Return [X, Y] of the center of cell containing provided text 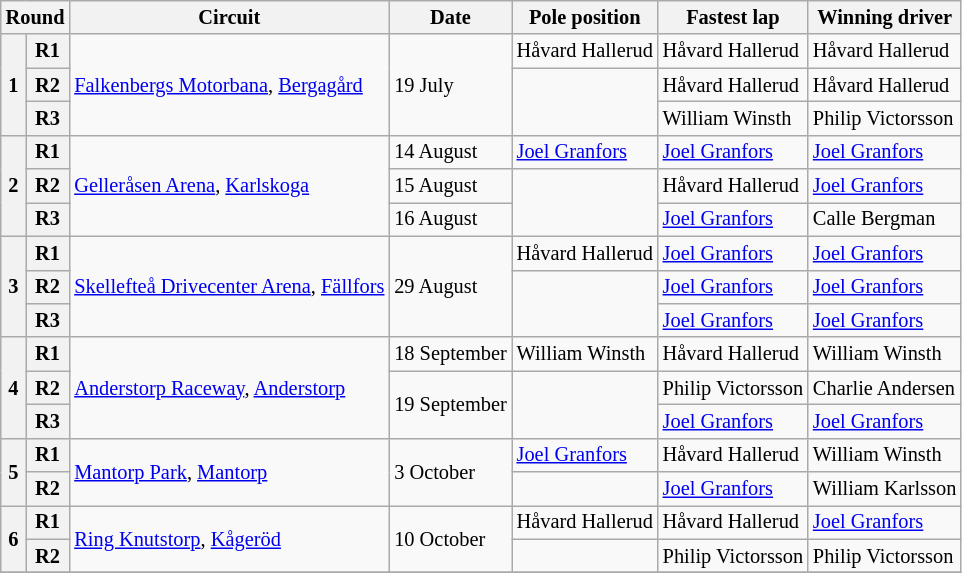
Circuit [229, 17]
Falkenbergs Motorbana, Bergagård [229, 84]
Calle Bergman [884, 219]
4 [14, 388]
19 July [450, 84]
18 September [450, 354]
5 [14, 472]
Charlie Andersen [884, 388]
Skellefteå Drivecenter Arena, Fällfors [229, 286]
10 October [450, 538]
Gelleråsen Arena, Karlskoga [229, 186]
Winning driver [884, 17]
Pole position [585, 17]
Fastest lap [733, 17]
1 [14, 84]
15 August [450, 186]
3 [14, 286]
3 October [450, 472]
2 [14, 186]
29 August [450, 286]
William Karlsson [884, 489]
16 August [450, 219]
Anderstorp Raceway, Anderstorp [229, 388]
14 August [450, 152]
6 [14, 538]
Round [36, 17]
19 September [450, 404]
Date [450, 17]
Mantorp Park, Mantorp [229, 472]
Ring Knutstorp, Kågeröd [229, 538]
